Return the [X, Y] coordinate for the center point of the cell that contains the specified text.  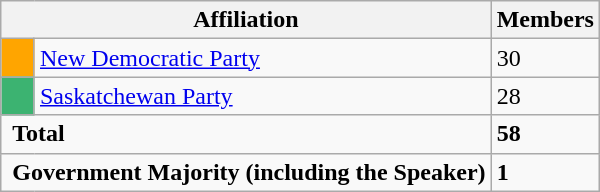
28 [545, 96]
Members [545, 20]
Affiliation [246, 20]
Total [246, 134]
30 [545, 58]
1 [545, 172]
Saskatchewan Party [262, 96]
Government Majority (including the Speaker) [246, 172]
58 [545, 134]
New Democratic Party [262, 58]
